Find where the given text appears and provide that cell's center as (X, Y) coordinate. 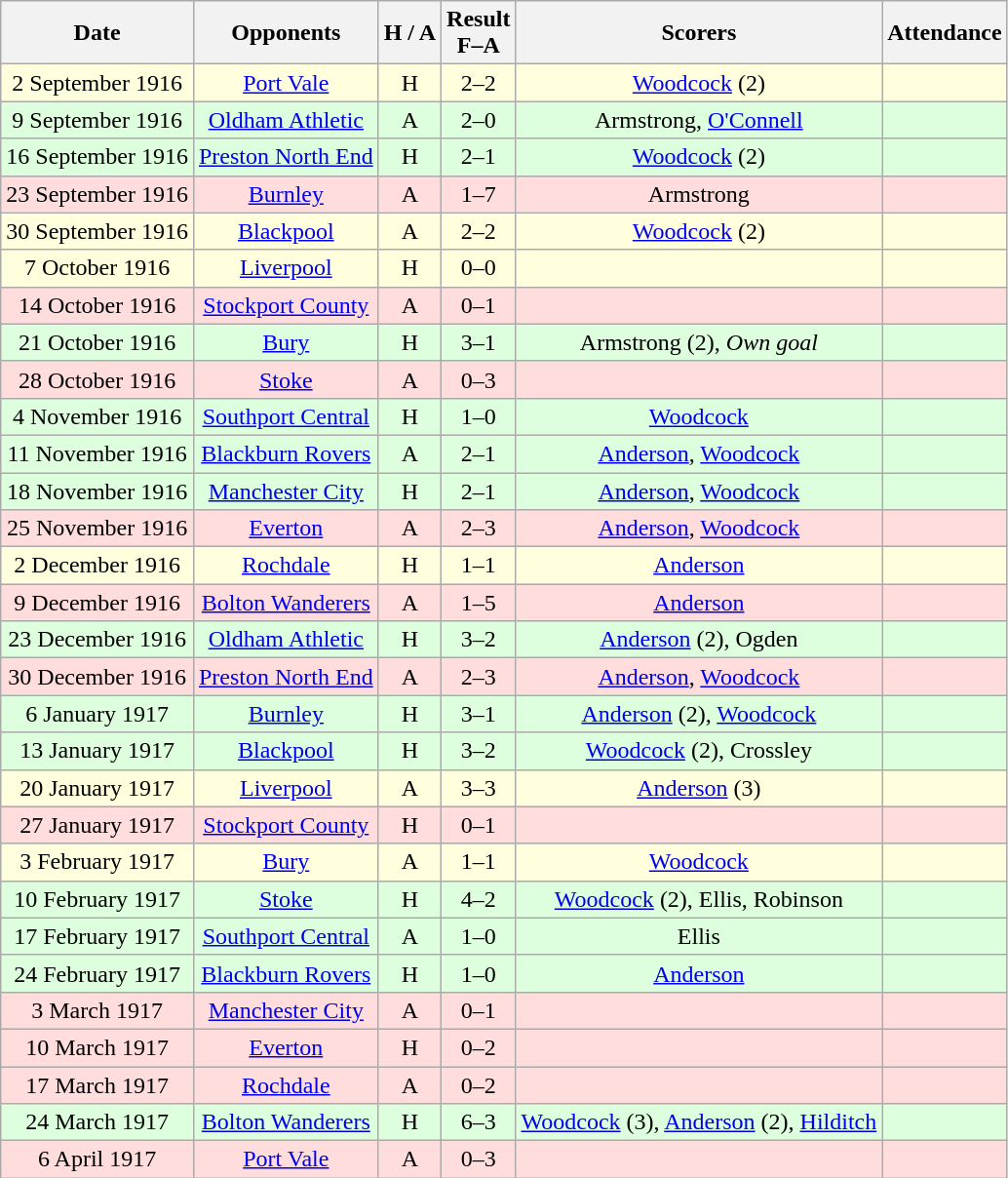
27 January 1917 (97, 825)
9 December 1916 (97, 603)
Woodcock (2), Crossley (699, 751)
Scorers (699, 33)
Woodcock (3), Anderson (2), Hilditch (699, 1122)
16 September 1916 (97, 157)
Anderson (3) (699, 788)
28 October 1916 (97, 379)
14 October 1916 (97, 305)
30 September 1916 (97, 231)
3 February 1917 (97, 862)
4 November 1916 (97, 416)
Attendance (945, 33)
6 January 1917 (97, 714)
2 December 1916 (97, 566)
4–2 (479, 899)
6 April 1917 (97, 1159)
10 February 1917 (97, 899)
3–3 (479, 788)
23 September 1916 (97, 194)
24 February 1917 (97, 973)
Armstrong (2), Own goal (699, 342)
Armstrong, O'Connell (699, 120)
3 March 1917 (97, 1010)
Anderson (2), Woodcock (699, 714)
Opponents (286, 33)
2 September 1916 (97, 83)
9 September 1916 (97, 120)
7 October 1916 (97, 268)
20 January 1917 (97, 788)
1–5 (479, 603)
17 February 1917 (97, 936)
Date (97, 33)
1–7 (479, 194)
Woodcock (2), Ellis, Robinson (699, 899)
2–0 (479, 120)
ResultF–A (479, 33)
11 November 1916 (97, 453)
Armstrong (699, 194)
18 November 1916 (97, 491)
Anderson (2), Ogden (699, 640)
Ellis (699, 936)
0–0 (479, 268)
H / A (409, 33)
10 March 1917 (97, 1047)
17 March 1917 (97, 1085)
6–3 (479, 1122)
23 December 1916 (97, 640)
13 January 1917 (97, 751)
24 March 1917 (97, 1122)
30 December 1916 (97, 677)
21 October 1916 (97, 342)
25 November 1916 (97, 529)
